Output the (X, Y) coordinate of the center of the cell containing the given text.  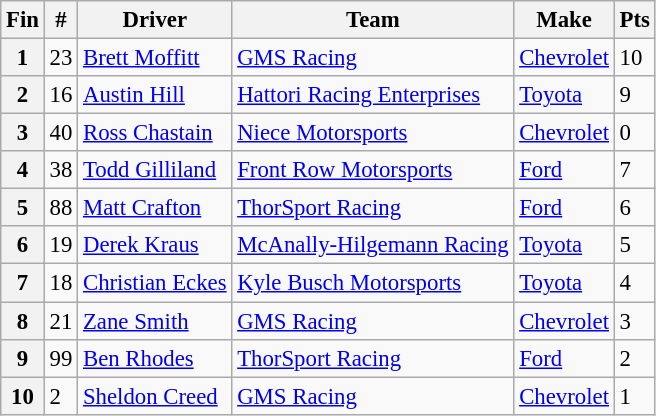
88 (60, 208)
99 (60, 358)
Niece Motorsports (373, 133)
Christian Eckes (155, 283)
Kyle Busch Motorsports (373, 283)
0 (634, 133)
Team (373, 20)
Pts (634, 20)
Make (564, 20)
Sheldon Creed (155, 396)
Front Row Motorsports (373, 170)
Hattori Racing Enterprises (373, 95)
# (60, 20)
Brett Moffitt (155, 58)
38 (60, 170)
40 (60, 133)
16 (60, 95)
Zane Smith (155, 321)
21 (60, 321)
Austin Hill (155, 95)
Driver (155, 20)
Derek Kraus (155, 245)
18 (60, 283)
Ben Rhodes (155, 358)
McAnally-Hilgemann Racing (373, 245)
Ross Chastain (155, 133)
Matt Crafton (155, 208)
23 (60, 58)
19 (60, 245)
Fin (23, 20)
8 (23, 321)
Todd Gilliland (155, 170)
